Return (x, y) of the center of cell containing provided text 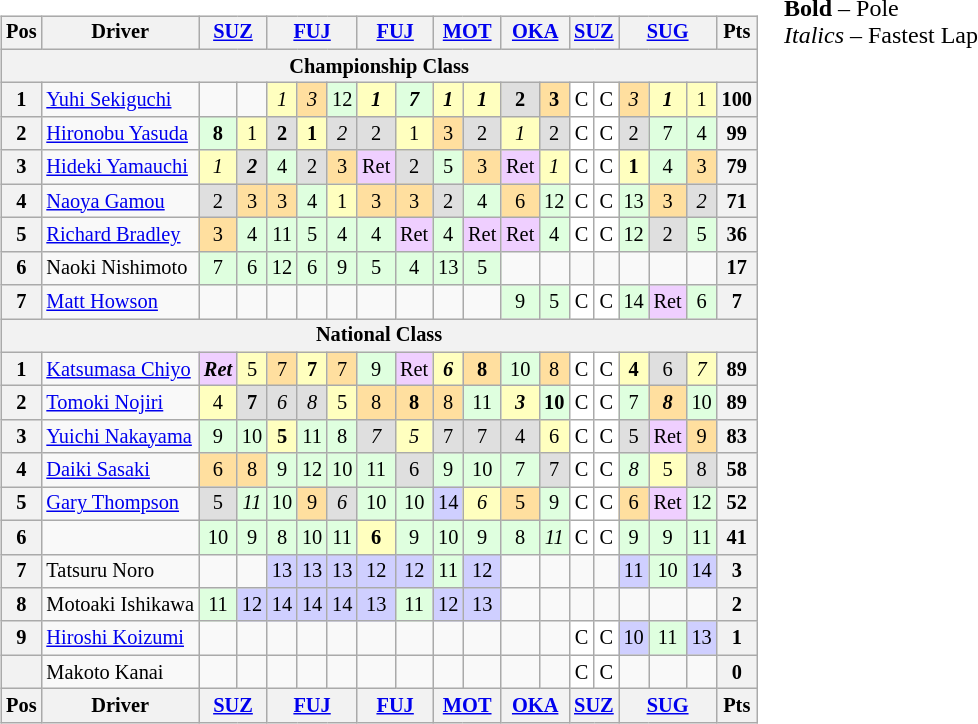
83 (737, 437)
Hironobu Yasuda (120, 134)
17 (737, 268)
79 (737, 167)
71 (737, 201)
Makoto Kanai (120, 672)
Hideki Yamauchi (120, 167)
58 (737, 470)
0 (737, 672)
Tatsuru Noro (120, 571)
Katsumasa Chiyo (120, 369)
36 (737, 235)
100 (737, 100)
99 (737, 134)
52 (737, 504)
Naoya Gamou (120, 201)
National Class (379, 336)
Hiroshi Koizumi (120, 638)
Yuhi Sekiguchi (120, 100)
Championship Class (379, 66)
Yuichi Nakayama (120, 437)
Motoaki Ishikawa (120, 605)
41 (737, 537)
Tomoki Nojiri (120, 403)
Naoki Nishimoto (120, 268)
Matt Howson (120, 302)
Richard Bradley (120, 235)
Gary Thompson (120, 504)
Daiki Sasaki (120, 470)
